Locate the cell with the specified text and output its [X, Y] center coordinate. 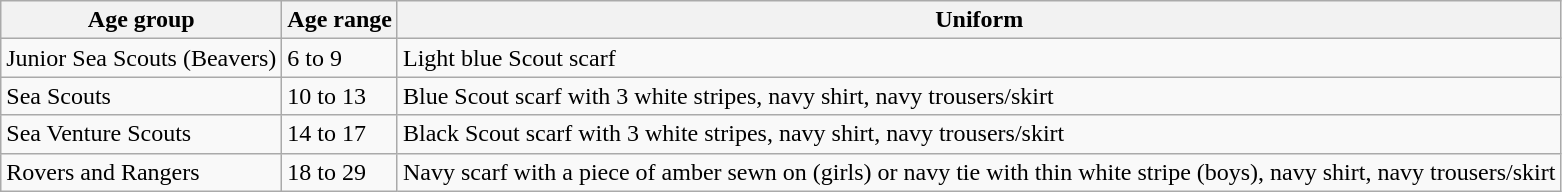
Uniform [978, 20]
Navy scarf with a piece of amber sewn on (girls) or navy tie with thin white stripe (boys), navy shirt, navy trousers/skirt [978, 172]
Sea Scouts [142, 96]
Black Scout scarf with 3 white stripes, navy shirt, navy trousers/skirt [978, 134]
Rovers and Rangers [142, 172]
10 to 13 [340, 96]
Age range [340, 20]
14 to 17 [340, 134]
18 to 29 [340, 172]
Sea Venture Scouts [142, 134]
6 to 9 [340, 58]
Blue Scout scarf with 3 white stripes, navy shirt, navy trousers/skirt [978, 96]
Age group [142, 20]
Light blue Scout scarf [978, 58]
Junior Sea Scouts (Beavers) [142, 58]
